Return the [x, y] coordinate for the center point of the cell that contains the specified text.  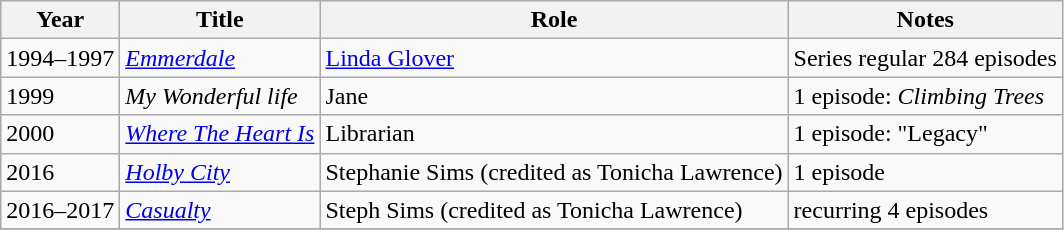
Emmerdale [220, 58]
2000 [60, 134]
1 episode: Climbing Trees [925, 96]
Holby City [220, 172]
1994–1997 [60, 58]
1 episode: "Legacy" [925, 134]
1 episode [925, 172]
2016 [60, 172]
Steph Sims (credited as Tonicha Lawrence) [554, 210]
Casualty [220, 210]
Title [220, 20]
Librarian [554, 134]
1999 [60, 96]
Jane [554, 96]
Stephanie Sims (credited as Tonicha Lawrence) [554, 172]
Where The Heart Is [220, 134]
Notes [925, 20]
Linda Glover [554, 58]
recurring 4 episodes [925, 210]
Year [60, 20]
Series regular 284 episodes [925, 58]
2016–2017 [60, 210]
Role [554, 20]
My Wonderful life [220, 96]
